Provide the (x, y) coordinate of the cell's center where the given text is located.  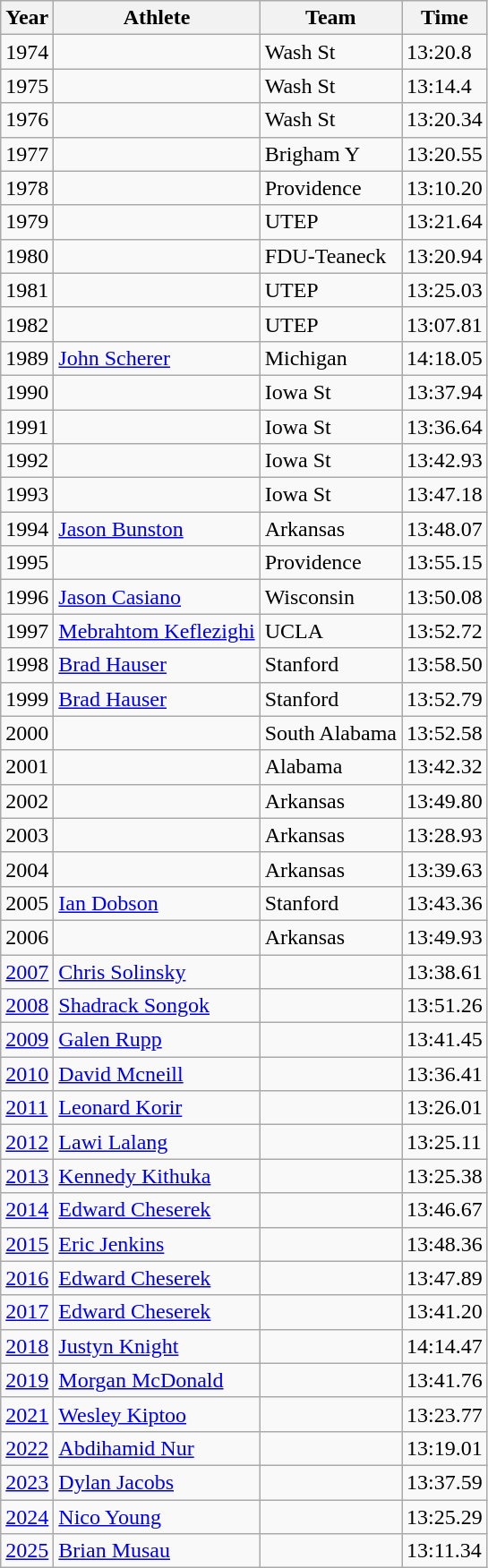
FDU-Teaneck (330, 256)
1995 (27, 563)
1990 (27, 392)
13:14.4 (445, 86)
Team (330, 18)
13:52.79 (445, 699)
1981 (27, 290)
1982 (27, 324)
2022 (27, 1448)
13:55.15 (445, 563)
David Mcneill (157, 1074)
Wisconsin (330, 597)
13:23.77 (445, 1414)
13:46.67 (445, 1210)
1992 (27, 461)
13:25.11 (445, 1142)
13:58.50 (445, 665)
1994 (27, 529)
2007 (27, 971)
2002 (27, 801)
2009 (27, 1040)
13:51.26 (445, 1006)
13:50.08 (445, 597)
Wesley Kiptoo (157, 1414)
2025 (27, 1551)
Dylan Jacobs (157, 1482)
Ian Dobson (157, 903)
Brian Musau (157, 1551)
1976 (27, 120)
13:42.93 (445, 461)
2015 (27, 1244)
13:41.76 (445, 1380)
Abdihamid Nur (157, 1448)
2017 (27, 1312)
13:36.41 (445, 1074)
13:26.01 (445, 1108)
Mebrahtom Keflezighi (157, 631)
Year (27, 18)
14:14.47 (445, 1346)
13:37.59 (445, 1482)
Jason Bunston (157, 529)
Lawi Lalang (157, 1142)
Justyn Knight (157, 1346)
1991 (27, 427)
Athlete (157, 18)
1978 (27, 188)
1980 (27, 256)
13:07.81 (445, 324)
2018 (27, 1346)
13:49.93 (445, 937)
Alabama (330, 767)
2006 (27, 937)
Kennedy Kithuka (157, 1176)
14:18.05 (445, 358)
13:48.07 (445, 529)
13:20.94 (445, 256)
Morgan McDonald (157, 1380)
1996 (27, 597)
13:25.29 (445, 1517)
Leonard Korir (157, 1108)
Shadrack Songok (157, 1006)
2005 (27, 903)
13:20.34 (445, 120)
1998 (27, 665)
13:20.8 (445, 52)
2000 (27, 733)
2012 (27, 1142)
13:20.55 (445, 154)
13:41.45 (445, 1040)
2014 (27, 1210)
13:28.93 (445, 835)
Nico Young (157, 1517)
2023 (27, 1482)
13:38.61 (445, 971)
Chris Solinsky (157, 971)
1989 (27, 358)
13:48.36 (445, 1244)
13:47.18 (445, 495)
1977 (27, 154)
2013 (27, 1176)
13:49.80 (445, 801)
13:19.01 (445, 1448)
13:36.64 (445, 427)
South Alabama (330, 733)
13:10.20 (445, 188)
2021 (27, 1414)
2004 (27, 869)
2001 (27, 767)
13:47.89 (445, 1278)
1993 (27, 495)
UCLA (330, 631)
1979 (27, 222)
2003 (27, 835)
13:21.64 (445, 222)
Time (445, 18)
2008 (27, 1006)
13:25.38 (445, 1176)
2016 (27, 1278)
Brigham Y (330, 154)
2019 (27, 1380)
13:41.20 (445, 1312)
13:52.72 (445, 631)
Galen Rupp (157, 1040)
1975 (27, 86)
2011 (27, 1108)
John Scherer (157, 358)
Jason Casiano (157, 597)
13:37.94 (445, 392)
13:39.63 (445, 869)
Eric Jenkins (157, 1244)
13:25.03 (445, 290)
Michigan (330, 358)
2024 (27, 1517)
1999 (27, 699)
13:43.36 (445, 903)
13:11.34 (445, 1551)
13:52.58 (445, 733)
1974 (27, 52)
1997 (27, 631)
2010 (27, 1074)
13:42.32 (445, 767)
